Return the [x, y] coordinate for the center point of the cell that contains the specified text.  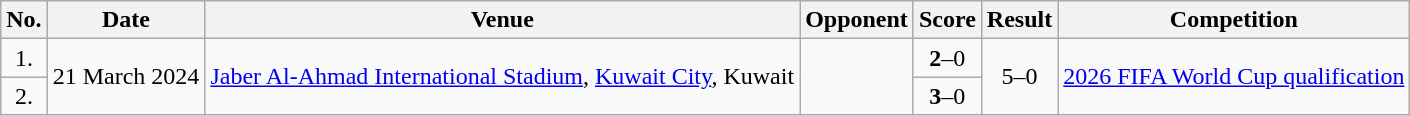
Opponent [857, 20]
5–0 [1019, 77]
2–0 [947, 58]
Score [947, 20]
2026 FIFA World Cup qualification [1234, 77]
Result [1019, 20]
No. [24, 20]
2. [24, 96]
Venue [502, 20]
Date [126, 20]
1. [24, 58]
Jaber Al-Ahmad International Stadium, Kuwait City, Kuwait [502, 77]
Competition [1234, 20]
3–0 [947, 96]
21 March 2024 [126, 77]
